Determine the (x, y) coordinate at the center of the cell enclosing the given text.  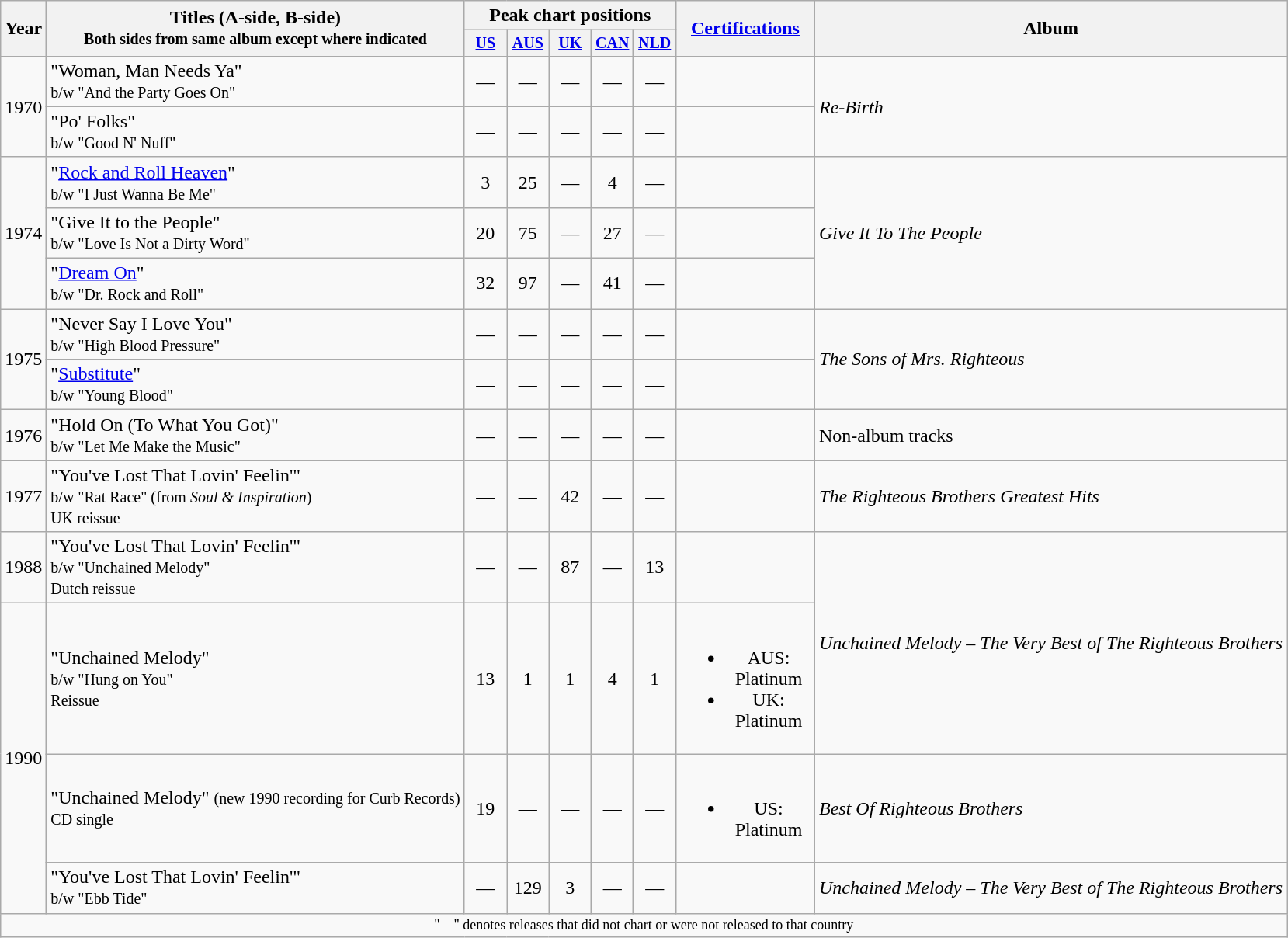
129 (528, 888)
42 (570, 496)
"You've Lost That Lovin' Feelin'"b/w "Ebb Tide" (255, 888)
Titles (A-side, B-side)Both sides from same album except where indicated (255, 29)
Year (23, 29)
AUS (528, 43)
CAN (613, 43)
"Give It to the People"b/w "Love Is Not a Dirty Word" (255, 233)
97 (528, 284)
25 (528, 182)
1970 (23, 106)
Give It To The People (1051, 233)
Peak chart positions (570, 16)
US: Platinum (745, 808)
NLD (654, 43)
1988 (23, 568)
"—" denotes releases that did not chart or were not released to that country (644, 926)
Non-album tracks (1051, 435)
"Substitute"b/w "Young Blood" (255, 385)
87 (570, 568)
75 (528, 233)
"Woman, Man Needs Ya"b/w "And the Party Goes On" (255, 81)
AUS: PlatinumUK: Platinum (745, 679)
1977 (23, 496)
US (485, 43)
32 (485, 284)
Album (1051, 29)
The Sons of Mrs. Righteous (1051, 360)
20 (485, 233)
The Righteous Brothers Greatest Hits (1051, 496)
"Rock and Roll Heaven"b/w "I Just Wanna Be Me" (255, 182)
"Never Say I Love You"b/w "High Blood Pressure" (255, 334)
"Unchained Melody"b/w "Hung on You"Reissue (255, 679)
1974 (23, 233)
Re-Birth (1051, 106)
19 (485, 808)
UK (570, 43)
1976 (23, 435)
"Po' Folks"b/w "Good N' Nuff" (255, 132)
1975 (23, 360)
"You've Lost That Lovin' Feelin'"b/w "Rat Race" (from Soul & Inspiration)UK reissue (255, 496)
1990 (23, 758)
"Unchained Melody" (new 1990 recording for Curb Records)CD single (255, 808)
"Dream On"b/w "Dr. Rock and Roll" (255, 284)
"You've Lost That Lovin' Feelin'"b/w "Unchained Melody"Dutch reissue (255, 568)
Best Of Righteous Brothers (1051, 808)
27 (613, 233)
Certifications (745, 29)
41 (613, 284)
"Hold On (To What You Got)"b/w "Let Me Make the Music" (255, 435)
